For the text-containing cell, return its midpoint in (X, Y) coordinate format. 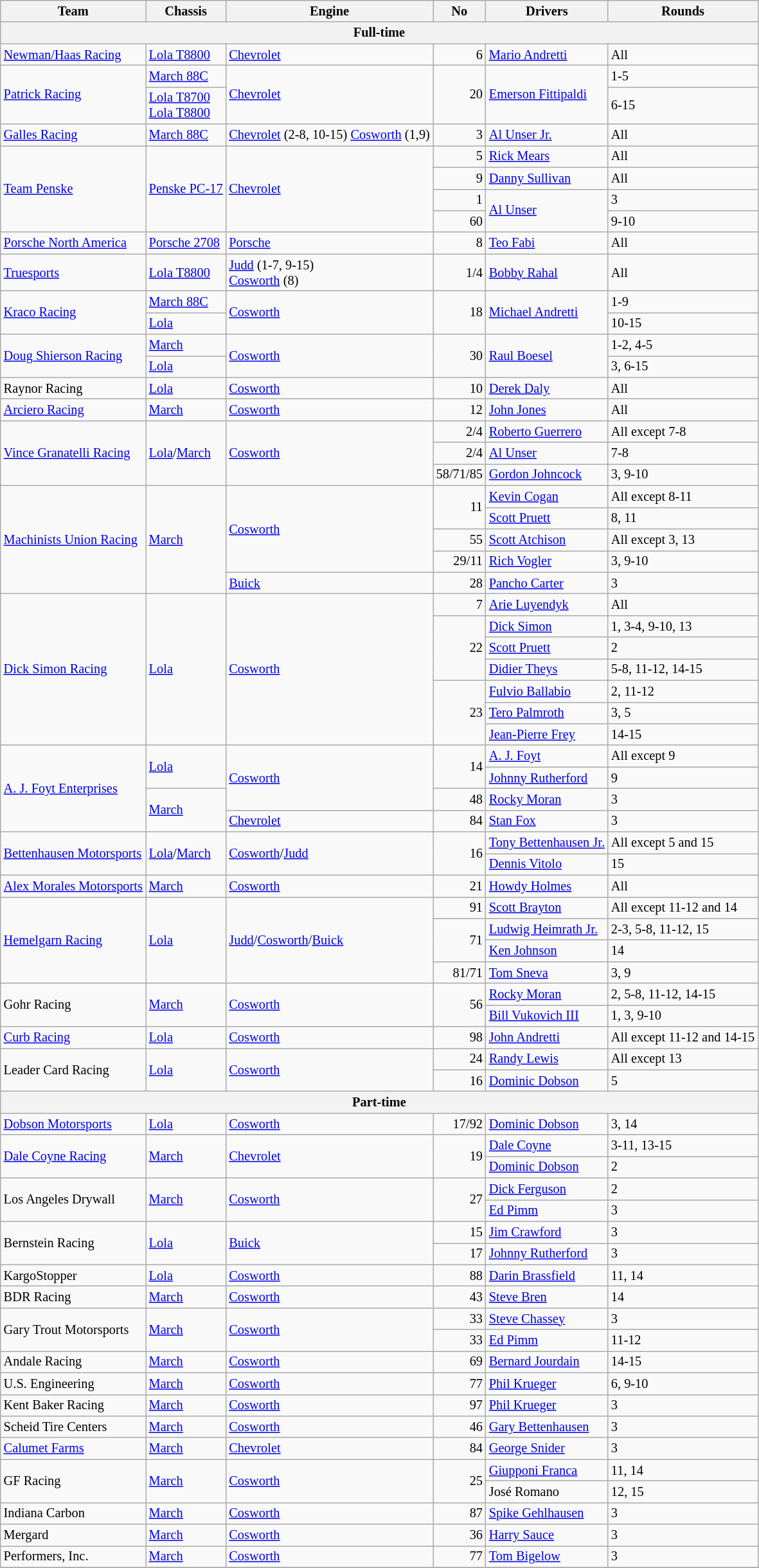
Bettenhausen Motorsports (73, 854)
27 (460, 1200)
Dale Coyne (547, 1146)
Tony Bettenhausen Jr. (547, 843)
Dobson Motorsports (73, 1124)
Steve Bren (547, 1297)
KargoStopper (73, 1275)
56 (460, 1004)
Galles Racing (73, 135)
2-3, 5-8, 11-12, 15 (683, 929)
Cosworth/Judd (329, 854)
8 (460, 243)
Danny Sullivan (547, 178)
Howdy Holmes (547, 886)
Gordon Johncock (547, 474)
Jean-Pierre Frey (547, 734)
12 (460, 410)
Truesports (73, 273)
87 (460, 1513)
11-12 (683, 1340)
Porsche (329, 243)
All except 3, 13 (683, 539)
Calumet Farms (73, 1448)
Scheid Tire Centers (73, 1427)
Team (73, 11)
All except 9 (683, 756)
Derek Daly (547, 388)
Machinists Union Racing (73, 539)
Los Angeles Drywall (73, 1200)
All except 13 (683, 1059)
3, 14 (683, 1124)
Bernstein Racing (73, 1242)
A. J. Foyt Enterprises (73, 788)
U.S. Engineering (73, 1383)
24 (460, 1059)
Full-time (379, 33)
30 (460, 356)
Andale Racing (73, 1362)
Giupponi Franca (547, 1470)
Judd (1-7, 9-15)Cosworth (8) (329, 273)
Dick Ferguson (547, 1189)
18 (460, 312)
Bernard Jourdain (547, 1362)
Arciero Racing (73, 410)
Kent Baker Racing (73, 1405)
All except 5 and 15 (683, 843)
All except 11-12 and 14-15 (683, 1038)
23 (460, 712)
Rounds (683, 11)
Stan Fox (547, 821)
Raynor Racing (73, 388)
Arie Luyendyk (547, 604)
Emerson Fittipaldi (547, 94)
Doug Shierson Racing (73, 356)
Mergard (73, 1535)
A. J. Foyt (547, 756)
Newman/Haas Racing (73, 55)
Teo Fabi (547, 243)
Raul Boesel (547, 356)
Randy Lewis (547, 1059)
Dennis Vitolo (547, 864)
Gary Trout Motorsports (73, 1329)
3, 5 (683, 713)
6, 9-10 (683, 1383)
81/71 (460, 973)
11 (460, 507)
Porsche North America (73, 243)
Tom Sneva (547, 973)
All except 8-11 (683, 496)
20 (460, 94)
Scott Brayton (547, 908)
Engine (329, 11)
Patrick Racing (73, 94)
28 (460, 583)
Chassis (186, 11)
Jim Crawford (547, 1232)
1, 3, 9-10 (683, 1016)
12, 15 (683, 1491)
98 (460, 1038)
7 (460, 604)
Performers, Inc. (73, 1556)
Darin Brassfield (547, 1275)
Tom Bigelow (547, 1556)
Indiana Carbon (73, 1513)
Steve Chassey (547, 1319)
17/92 (460, 1124)
9-10 (683, 221)
58/71/85 (460, 474)
2, 11-12 (683, 691)
48 (460, 799)
All except 11-12 and 14 (683, 908)
George Snider (547, 1448)
Ludwig Heimrath Jr. (547, 929)
Alex Morales Motorsports (73, 886)
GF Racing (73, 1481)
3, 6-15 (683, 366)
Vince Granatelli Racing (73, 453)
91 (460, 908)
Gohr Racing (73, 1004)
Mario Andretti (547, 55)
19 (460, 1156)
No (460, 11)
Penske PC-17 (186, 189)
Lola T8700Lola T8800 (186, 105)
Tero Palmroth (547, 713)
Team Penske (73, 189)
Didier Theys (547, 669)
Curb Racing (73, 1038)
71 (460, 940)
Al Unser Jr. (547, 135)
1-2, 4-5 (683, 345)
BDR Racing (73, 1297)
Kraco Racing (73, 312)
6 (460, 55)
Rick Mears (547, 156)
43 (460, 1297)
8, 11 (683, 518)
Hemelgarn Racing (73, 940)
3, 9 (683, 973)
José Romano (547, 1491)
3-11, 13-15 (683, 1146)
1-5 (683, 76)
97 (460, 1405)
60 (460, 221)
Michael Andretti (547, 312)
10-15 (683, 323)
46 (460, 1427)
Pancho Carter (547, 583)
7-8 (683, 453)
Dick Simon Racing (73, 669)
Kevin Cogan (547, 496)
Drivers (547, 11)
Porsche 2708 (186, 243)
17 (460, 1254)
John Andretti (547, 1038)
Ken Johnson (547, 951)
6-15 (683, 105)
Judd/Cosworth/Buick (329, 940)
Chevrolet (2-8, 10-15) Cosworth (1,9) (329, 135)
1 (460, 200)
Fulvio Ballabio (547, 691)
Leader Card Racing (73, 1070)
1, 3-4, 9-10, 13 (683, 626)
55 (460, 539)
1-9 (683, 302)
Harry Sauce (547, 1535)
Bill Vukovich III (547, 1016)
Spike Gehlhausen (547, 1513)
Dick Simon (547, 626)
Bobby Rahal (547, 273)
69 (460, 1362)
Rich Vogler (547, 561)
All except 7-8 (683, 431)
Scott Atchison (547, 539)
10 (460, 388)
Dale Coyne Racing (73, 1156)
5-8, 11-12, 14-15 (683, 669)
88 (460, 1275)
29/11 (460, 561)
21 (460, 886)
2, 5-8, 11-12, 14-15 (683, 994)
1/4 (460, 273)
Gary Bettenhausen (547, 1427)
Part-time (379, 1103)
22 (460, 648)
25 (460, 1481)
John Jones (547, 410)
36 (460, 1535)
Roberto Guerrero (547, 431)
